Identify which cell holds the provided text, then report its (x, y) central coordinate. 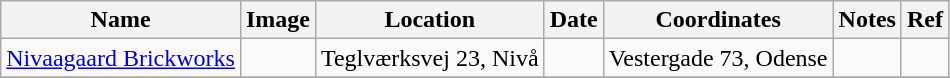
Date (574, 20)
Vestergade 73, Odense (718, 58)
Name (121, 20)
Ref (924, 20)
Location (430, 20)
Teglværksvej 23, Nivå (430, 58)
Image (278, 20)
Coordinates (718, 20)
Nivaagaard Brickworks (121, 58)
Notes (867, 20)
